From the cell containing the given text, extract its center point as (X, Y) coordinate. 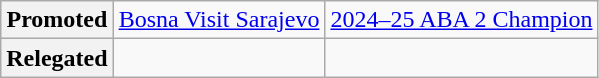
Relegated (57, 58)
2024–25 ABA 2 Champion (462, 20)
Bosna Visit Sarajevo (219, 20)
Promoted (57, 20)
